Scan for the cell matching the given text and deliver its [X, Y] coordinate at center. 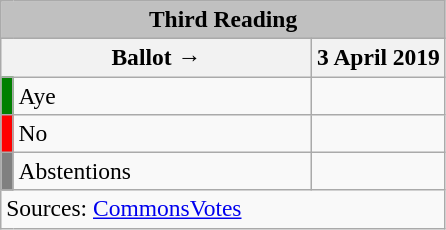
3 April 2019 [379, 57]
Ballot → [156, 57]
No [162, 133]
Sources: CommonsVotes [224, 209]
Aye [162, 95]
Third Reading [224, 19]
Abstentions [162, 171]
